From the cell containing the given text, extract its center point as [X, Y] coordinate. 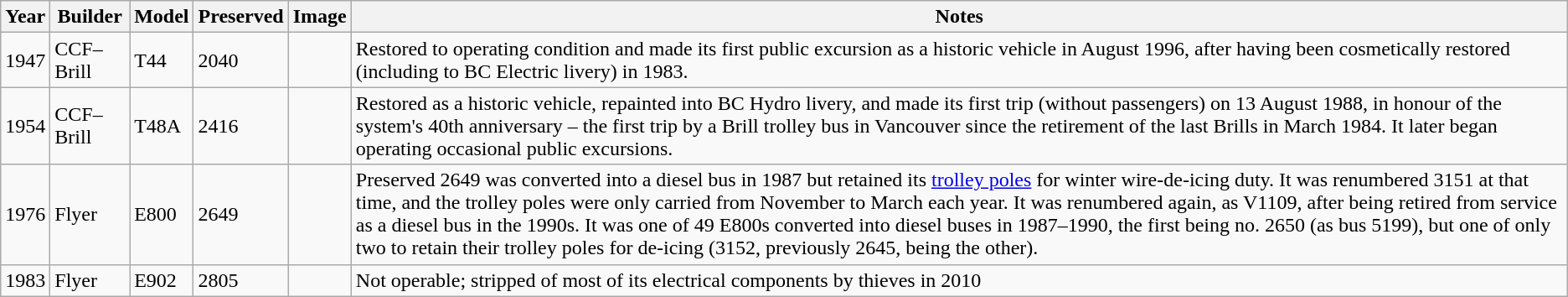
Notes [959, 17]
1954 [25, 126]
1947 [25, 60]
1983 [25, 280]
E800 [162, 215]
Not operable; stripped of most of its electrical components by thieves in 2010 [959, 280]
Builder [90, 17]
Model [162, 17]
E902 [162, 280]
Image [320, 17]
Year [25, 17]
T48A [162, 126]
Preserved [241, 17]
2040 [241, 60]
T44 [162, 60]
2649 [241, 215]
1976 [25, 215]
2805 [241, 280]
2416 [241, 126]
